From the cell containing the given text, extract its center point as [X, Y] coordinate. 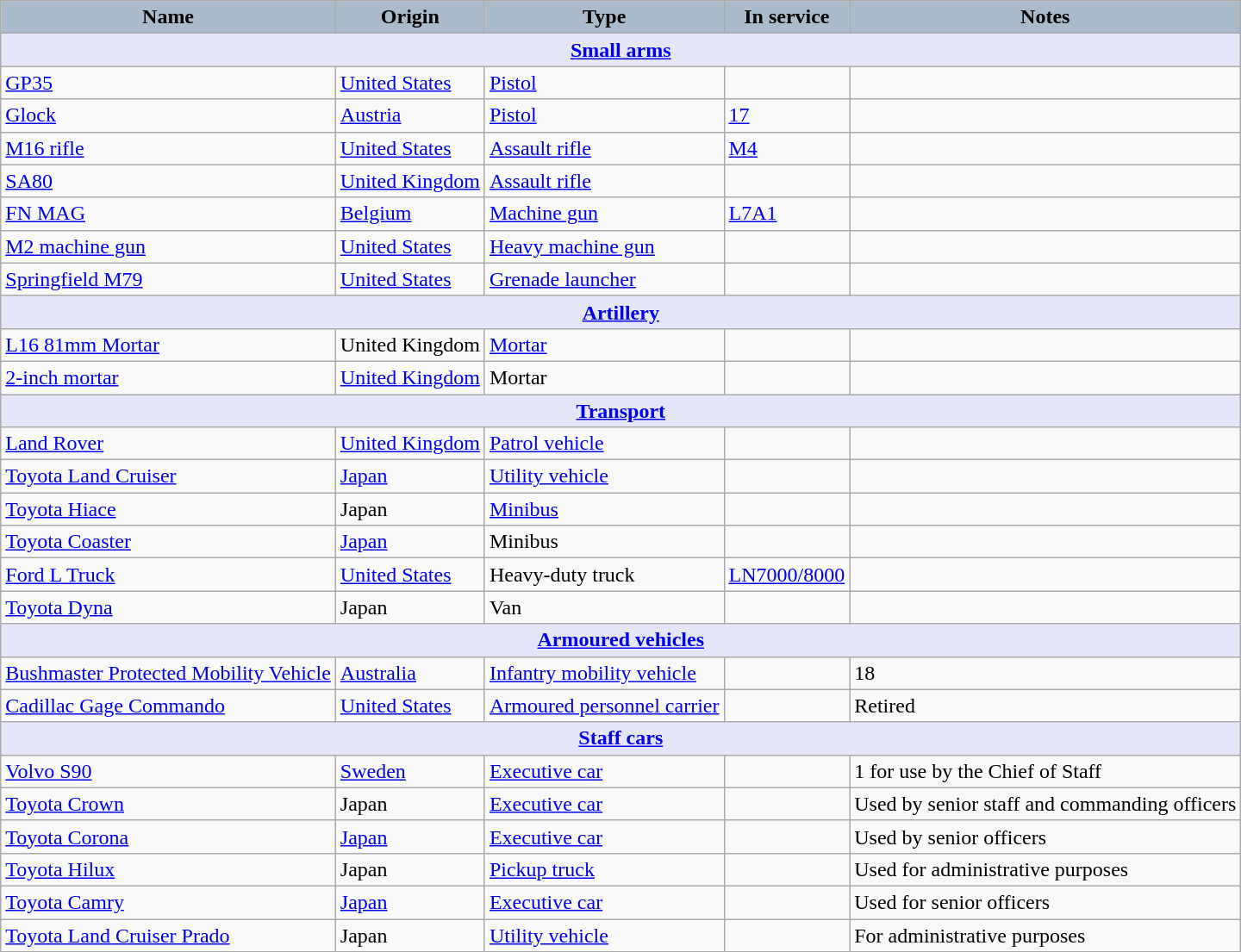
Ford L Truck [169, 575]
M4 [787, 148]
Heavy machine gun [604, 246]
For administrative purposes [1045, 935]
Sweden [410, 771]
Austria [410, 115]
Infantry mobility vehicle [604, 673]
Glock [169, 115]
Toyota Dyna [169, 607]
In service [787, 17]
Toyota Land Cruiser Prado [169, 935]
Toyota Camry [169, 902]
Used by senior officers [1045, 837]
Belgium [410, 214]
Used for senior officers [1045, 902]
Volvo S90 [169, 771]
Machine gun [604, 214]
Staff cars [620, 738]
Small arms [620, 50]
Pickup truck [604, 869]
Bushmaster Protected Mobility Vehicle [169, 673]
M2 machine gun [169, 246]
Van [604, 607]
Transport [620, 411]
Patrol vehicle [604, 444]
18 [1045, 673]
Heavy-duty truck [604, 575]
Toyota Hilux [169, 869]
Type [604, 17]
Toyota Crown [169, 804]
17 [787, 115]
Toyota Corona [169, 837]
Armoured vehicles [620, 640]
Retired [1045, 706]
L7A1 [787, 214]
Toyota Land Cruiser [169, 476]
2-inch mortar [169, 377]
Origin [410, 17]
Used for administrative purposes [1045, 869]
Armoured personnel carrier [604, 706]
Artillery [620, 312]
SA80 [169, 181]
Notes [1045, 17]
Toyota Hiace [169, 509]
L16 81mm Mortar [169, 345]
M16 rifle [169, 148]
Name [169, 17]
Used by senior staff and commanding officers [1045, 804]
Australia [410, 673]
GP35 [169, 83]
Grenade launcher [604, 279]
Toyota Coaster [169, 542]
Springfield M79 [169, 279]
1 for use by the Chief of Staff [1045, 771]
Land Rover [169, 444]
Cadillac Gage Commando [169, 706]
FN MAG [169, 214]
LN7000/8000 [787, 575]
